Provide the (X, Y) coordinate of the cell's center where the given text is located.  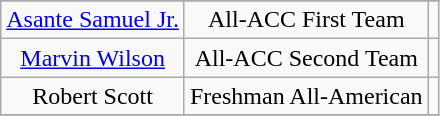
All-ACC Second Team (306, 58)
Marvin Wilson (93, 58)
Robert Scott (93, 96)
Asante Samuel Jr. (93, 20)
All-ACC First Team (306, 20)
Freshman All-American (306, 96)
